Provide the [X, Y] coordinate of the cell's center where the given text is located.  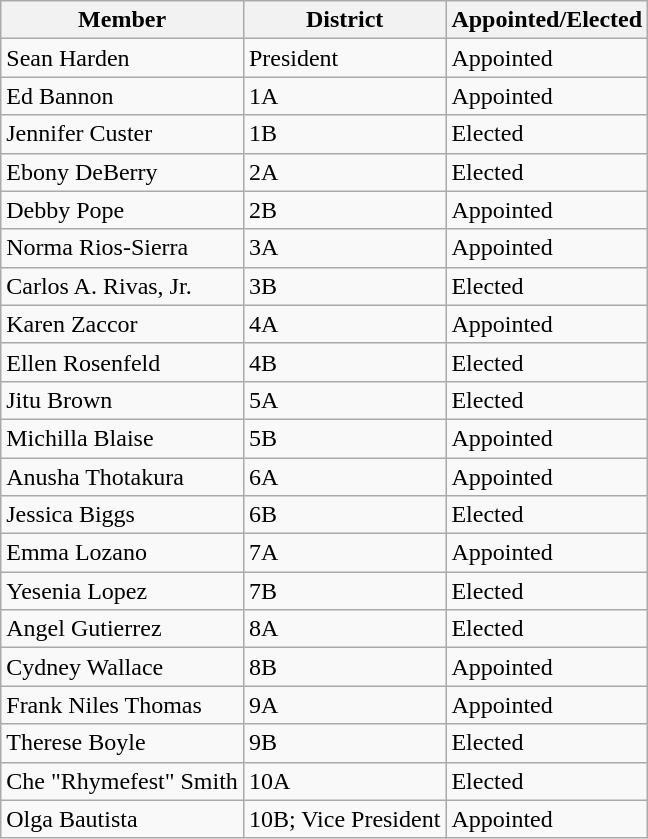
Ellen Rosenfeld [122, 362]
Member [122, 20]
6A [344, 477]
Jennifer Custer [122, 134]
President [344, 58]
8B [344, 667]
Che "Rhymefest" Smith [122, 781]
Karen Zaccor [122, 324]
10B; Vice President [344, 819]
3B [344, 286]
1B [344, 134]
Ed Bannon [122, 96]
Therese Boyle [122, 743]
9A [344, 705]
10A [344, 781]
7B [344, 591]
Cydney Wallace [122, 667]
4A [344, 324]
Frank Niles Thomas [122, 705]
Angel Gutierrez [122, 629]
6B [344, 515]
5A [344, 400]
3A [344, 248]
5B [344, 438]
9B [344, 743]
Norma Rios-Sierra [122, 248]
Sean Harden [122, 58]
2B [344, 210]
1A [344, 96]
Ebony DeBerry [122, 172]
7A [344, 553]
Anusha Thotakura [122, 477]
Olga Bautista [122, 819]
4B [344, 362]
Jessica Biggs [122, 515]
Appointed/Elected [547, 20]
Yesenia Lopez [122, 591]
Jitu Brown [122, 400]
Carlos A. Rivas, Jr. [122, 286]
District [344, 20]
Emma Lozano [122, 553]
2A [344, 172]
8A [344, 629]
Debby Pope [122, 210]
Michilla Blaise [122, 438]
